From the cell containing the given text, extract its center point as (x, y) coordinate. 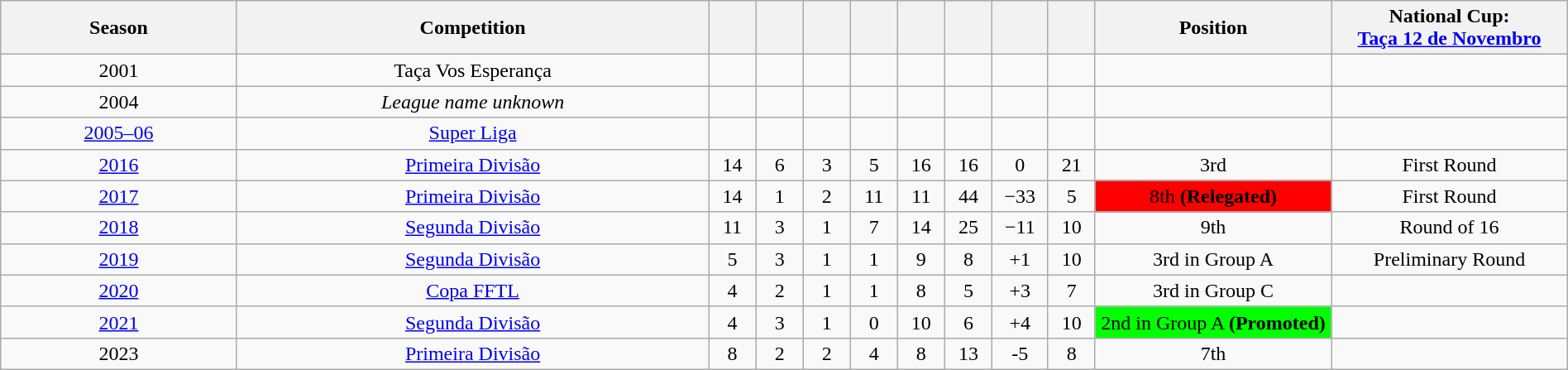
13 (968, 353)
Season (119, 28)
9th (1212, 228)
8th (Relegated) (1212, 196)
League name unknown (473, 102)
2001 (119, 70)
25 (968, 228)
2019 (119, 259)
2005–06 (119, 133)
44 (968, 196)
3rd in Group C (1212, 291)
9 (921, 259)
Round of 16 (1449, 228)
Preliminary Round (1449, 259)
2021 (119, 322)
2017 (119, 196)
+4 (1020, 322)
Competition (473, 28)
2018 (119, 228)
2020 (119, 291)
2004 (119, 102)
Position (1212, 28)
21 (1072, 165)
3rd (1212, 165)
Copa FFTL (473, 291)
2023 (119, 353)
2016 (119, 165)
7th (1212, 353)
National Cup:Taça 12 de Novembro (1449, 28)
3rd in Group A (1212, 259)
Super Liga (473, 133)
+1 (1020, 259)
2nd in Group A (Promoted) (1212, 322)
−11 (1020, 228)
−33 (1020, 196)
-5 (1020, 353)
+3 (1020, 291)
Taça Vos Esperança (473, 70)
